Identify which cell holds the provided text, then report its [X, Y] central coordinate. 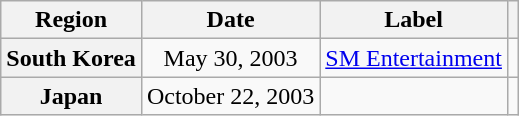
SM Entertainment [414, 58]
Region [72, 20]
Date [230, 20]
Japan [72, 96]
October 22, 2003 [230, 96]
May 30, 2003 [230, 58]
South Korea [72, 58]
Label [414, 20]
